Scan for the cell matching the given text and deliver its (x, y) coordinate at center. 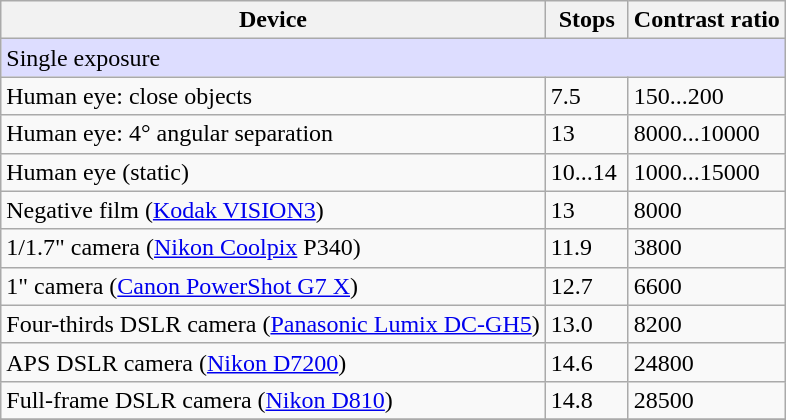
11.9 (586, 248)
Single exposure (394, 58)
Device (273, 20)
12.7 (586, 286)
Human eye: 4° angular separation (273, 134)
14.8 (586, 400)
3800 (706, 248)
14.6 (586, 362)
Four-thirds DSLR camera (Panasonic Lumix DC-GH5) (273, 324)
6600 (706, 286)
Human eye (static) (273, 172)
1/1.7" camera (Nikon Coolpix P340) (273, 248)
Negative film (Kodak VISION3) (273, 210)
13.0 (586, 324)
Stops (586, 20)
1" camera (Canon PowerShot G7 X) (273, 286)
1000...15000 (706, 172)
28500 (706, 400)
Full-frame DSLR camera (Nikon D810) (273, 400)
APS DSLR camera (Nikon D7200) (273, 362)
24800 (706, 362)
8000 (706, 210)
10...14 (586, 172)
8000...10000 (706, 134)
Human eye: close objects (273, 96)
8200 (706, 324)
150...200 (706, 96)
Contrast ratio (706, 20)
7.5 (586, 96)
